Provide the [X, Y] coordinate of the cell's center where the given text is located.  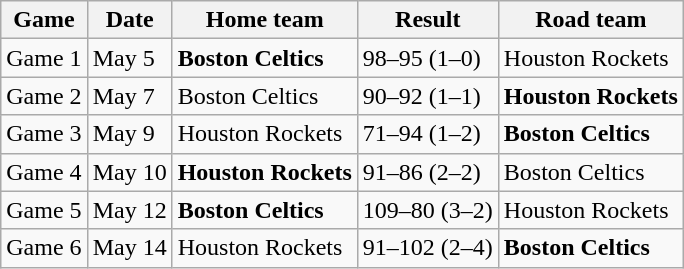
Game [44, 20]
Result [428, 20]
109–80 (3–2) [428, 210]
98–95 (1–0) [428, 58]
Game 3 [44, 134]
Game 4 [44, 172]
Game 2 [44, 96]
90–92 (1–1) [428, 96]
71–94 (1–2) [428, 134]
91–102 (2–4) [428, 248]
May 10 [130, 172]
Road team [590, 20]
Game 1 [44, 58]
91–86 (2–2) [428, 172]
May 5 [130, 58]
Game 5 [44, 210]
May 12 [130, 210]
Home team [264, 20]
May 9 [130, 134]
Game 6 [44, 248]
May 14 [130, 248]
Date [130, 20]
May 7 [130, 96]
